Locate the cell with the specified text and output its [x, y] center coordinate. 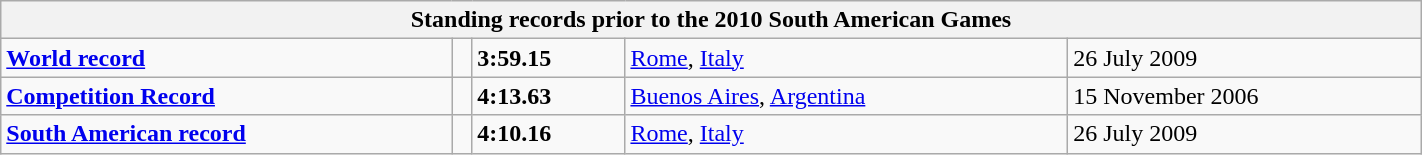
South American record [226, 134]
Competition Record [226, 96]
3:59.15 [548, 58]
World record [226, 58]
Buenos Aires, Argentina [846, 96]
4:10.16 [548, 134]
Standing records prior to the 2010 South American Games [711, 20]
4:13.63 [548, 96]
15 November 2006 [1245, 96]
